For the text-containing cell, return its midpoint in (x, y) coordinate format. 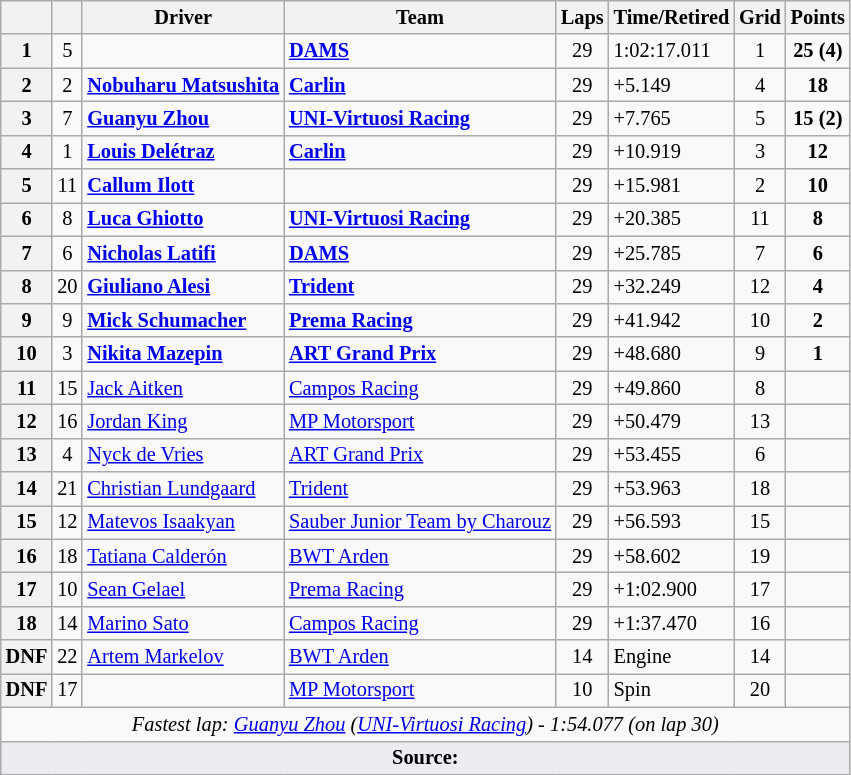
Marino Sato (183, 623)
Nobuharu Matsushita (183, 85)
Luca Ghiotto (183, 219)
+20.385 (672, 219)
Grid (760, 17)
+49.860 (672, 388)
21 (67, 489)
Sean Gelael (183, 589)
Spin (672, 690)
Matevos Isaakyan (183, 522)
22 (67, 657)
+50.479 (672, 421)
Guanyu Zhou (183, 118)
+5.149 (672, 85)
+53.455 (672, 455)
+53.963 (672, 489)
Artem Markelov (183, 657)
Source: (426, 758)
+1:37.470 (672, 623)
19 (760, 556)
Laps (582, 17)
1:02:17.011 (672, 51)
+1:02.900 (672, 589)
Engine (672, 657)
+48.680 (672, 354)
Giuliano Alesi (183, 287)
+41.942 (672, 320)
Nicholas Latifi (183, 253)
Mick Schumacher (183, 320)
+10.919 (672, 152)
+25.785 (672, 253)
Callum Ilott (183, 186)
Christian Lundgaard (183, 489)
Driver (183, 17)
Points (818, 17)
+15.981 (672, 186)
Jordan King (183, 421)
15 (2) (818, 118)
Tatiana Calderón (183, 556)
+56.593 (672, 522)
Time/Retired (672, 17)
Louis Delétraz (183, 152)
Sauber Junior Team by Charouz (420, 522)
+32.249 (672, 287)
+7.765 (672, 118)
Nikita Mazepin (183, 354)
Nyck de Vries (183, 455)
25 (4) (818, 51)
Team (420, 17)
Jack Aitken (183, 388)
+58.602 (672, 556)
Fastest lap: Guanyu Zhou (UNI-Virtuosi Racing) - 1:54.077 (on lap 30) (426, 724)
